Capture the cell that displays the provided text and extract its (x, y) central coordinate. 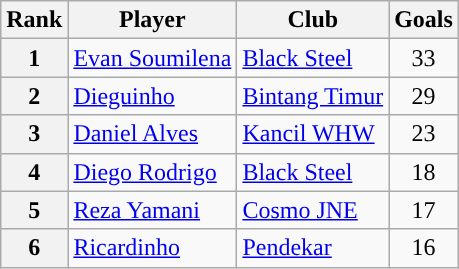
Bintang Timur (313, 96)
4 (34, 172)
Diego Rodrigo (152, 172)
Player (152, 20)
Club (313, 20)
Ricardinho (152, 248)
1 (34, 58)
Cosmo JNE (313, 210)
29 (424, 96)
23 (424, 134)
5 (34, 210)
Evan Soumilena (152, 58)
3 (34, 134)
Goals (424, 20)
18 (424, 172)
2 (34, 96)
Reza Yamani (152, 210)
Pendekar (313, 248)
Dieguinho (152, 96)
Daniel Alves (152, 134)
Rank (34, 20)
6 (34, 248)
16 (424, 248)
Kancil WHW (313, 134)
33 (424, 58)
17 (424, 210)
